Determine the (x, y) coordinate at the center of the cell enclosing the given text.  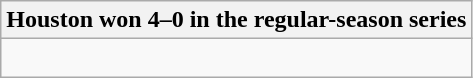
Houston won 4–0 in the regular-season series (236, 20)
